Provide the (x, y) coordinate of the cell's center where the given text is located.  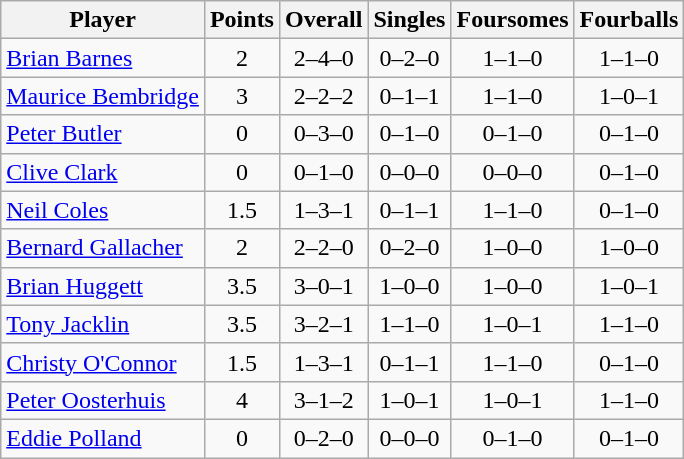
3 (242, 96)
Overall (323, 20)
3–0–1 (323, 286)
Peter Oosterhuis (103, 400)
Maurice Bembridge (103, 96)
2–2–0 (323, 248)
4 (242, 400)
Clive Clark (103, 172)
Bernard Gallacher (103, 248)
Brian Huggett (103, 286)
Player (103, 20)
2–2–2 (323, 96)
Fourballs (629, 20)
Foursomes (512, 20)
Peter Butler (103, 134)
Neil Coles (103, 210)
3–2–1 (323, 324)
3–1–2 (323, 400)
2–4–0 (323, 58)
Christy O'Connor (103, 362)
Eddie Polland (103, 438)
0–3–0 (323, 134)
Singles (410, 20)
Brian Barnes (103, 58)
Points (242, 20)
Tony Jacklin (103, 324)
